Return [x, y] of the center of cell containing provided text 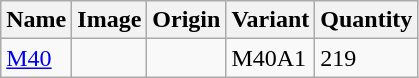
Origin [186, 20]
219 [366, 58]
M40 [36, 58]
Variant [270, 20]
Name [36, 20]
M40A1 [270, 58]
Quantity [366, 20]
Image [110, 20]
